Determine the (X, Y) coordinate at the center of the cell enclosing the given text.  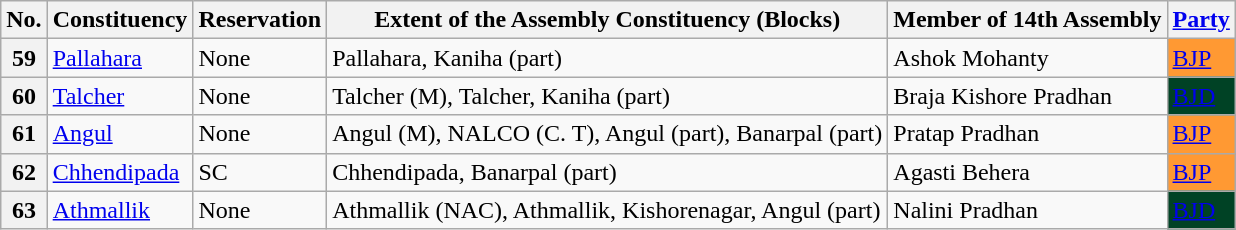
Athmallik (NAC), Athmallik, Kishorenagar, Angul (part) (608, 210)
Extent of the Assembly Constituency (Blocks) (608, 20)
SC (260, 172)
Reservation (260, 20)
Pallahara (120, 58)
No. (24, 20)
63 (24, 210)
Ashok Mohanty (1028, 58)
Angul (M), NALCO (C. T), Angul (part), Banarpal (part) (608, 134)
Braja Kishore Pradhan (1028, 96)
Talcher (M), Talcher, Kaniha (part) (608, 96)
59 (24, 58)
Nalini Pradhan (1028, 210)
Member of 14th Assembly (1028, 20)
Angul (120, 134)
Agasti Behera (1028, 172)
60 (24, 96)
Pratap Pradhan (1028, 134)
Athmallik (120, 210)
61 (24, 134)
Chhendipada (120, 172)
Party (1201, 20)
Constituency (120, 20)
62 (24, 172)
Chhendipada, Banarpal (part) (608, 172)
Pallahara, Kaniha (part) (608, 58)
Talcher (120, 96)
